Output the (X, Y) coordinate of the center of the cell containing the given text.  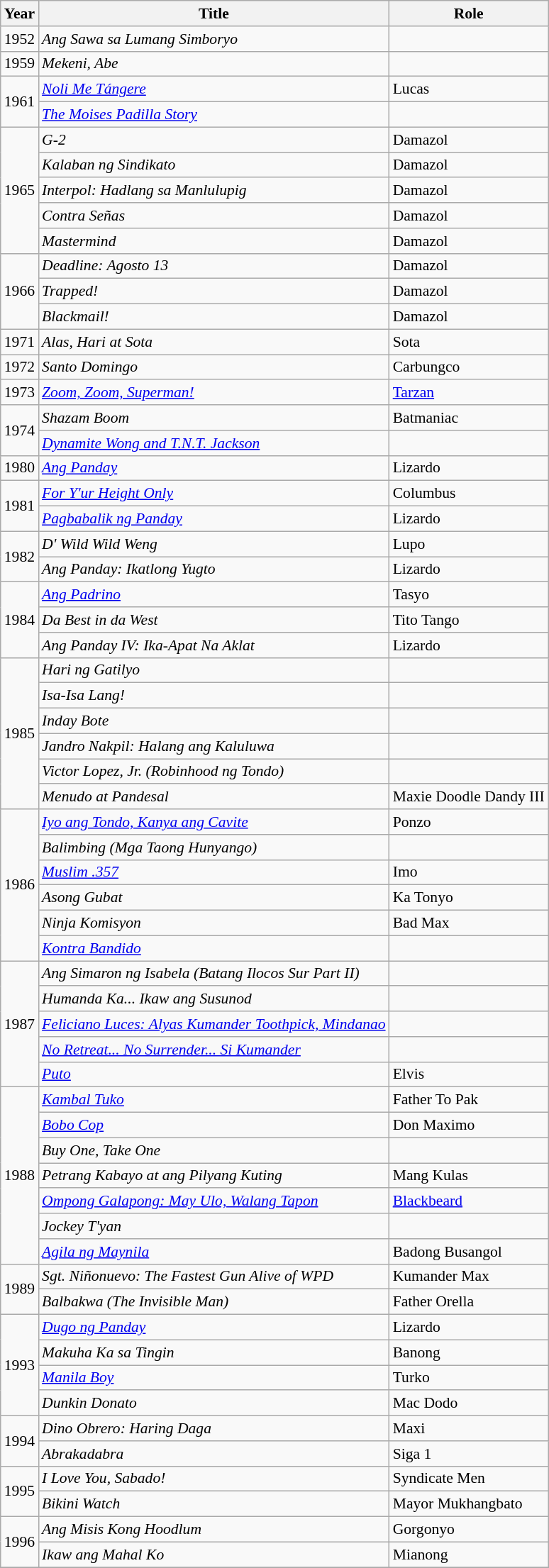
Dugo ng Panday (214, 1328)
1961 (20, 102)
Columbus (469, 494)
1974 (20, 430)
Father Orella (469, 1302)
Kalaban ng Sindikato (214, 165)
Bobo Cop (214, 1125)
Deadline: Agosto 13 (214, 266)
Maxie Doodle Dandy III (469, 797)
Year (20, 13)
Sota (469, 342)
Hari ng Gatilyo (214, 670)
Agila ng Maynila (214, 1252)
Elvis (469, 1074)
Maxi (469, 1428)
Lucas (469, 89)
Dynamite Wong and T.N.T. Jackson (214, 443)
Tarzan (469, 393)
Alas, Hari at Sota (214, 342)
Noli Me Tángere (214, 89)
Bad Max (469, 923)
Muslim .357 (214, 872)
Petrang Kabayo at ang Pilyang Kuting (214, 1176)
Buy One, Take One (214, 1150)
Asong Gubat (214, 898)
Mianong (469, 1555)
Isa-Isa Lang! (214, 696)
Role (469, 13)
Pagbabalik ng Panday (214, 519)
Kontra Bandido (214, 948)
Ninja Komisyon (214, 923)
1959 (20, 64)
1988 (20, 1176)
Santo Domingo (214, 367)
Kambal Tuko (214, 1100)
Ikaw ang Mahal Ko (214, 1555)
1989 (20, 1289)
Puto (214, 1074)
Mastermind (214, 241)
No Retreat... No Surrender... Si Kumander (214, 1050)
Feliciano Luces: Alyas Kumander Toothpick, Mindanao (214, 1024)
Ang Padrino (214, 595)
Mekeni, Abe (214, 64)
1996 (20, 1542)
1980 (20, 468)
Mang Kulas (469, 1176)
Ang Panday (214, 468)
Mayor Mukhangbato (469, 1504)
Carbungco (469, 367)
Dino Obrero: Haring Daga (214, 1428)
Sgt. Niñonuevo: The Fastest Gun Alive of WPD (214, 1277)
Bikini Watch (214, 1504)
1972 (20, 367)
Tito Tango (469, 620)
Title (214, 13)
For Y'ur Height Only (214, 494)
1971 (20, 342)
Zoom, Zoom, Superman! (214, 393)
Ompong Galapong: May Ulo, Walang Tapon (214, 1201)
Iyo ang Tondo, Kanya ang Cavite (214, 822)
Syndicate Men (469, 1479)
Humanda Ka... Ikaw ang Susunod (214, 999)
1982 (20, 556)
Banong (469, 1352)
Shazam Boom (214, 418)
Victor Lopez, Jr. (Robinhood ng Tondo) (214, 772)
Manila Boy (214, 1378)
Contra Señas (214, 216)
Jandro Nakpil: Halang ang Kaluluwa (214, 746)
Kumander Max (469, 1277)
Gorgonyo (469, 1530)
Balbakwa (The Invisible Man) (214, 1302)
Blackmail! (214, 317)
Inday Bote (214, 721)
Ka Tonyo (469, 898)
Blackbeard (469, 1201)
Lupo (469, 544)
1986 (20, 885)
Ang Simaron ng Isabela (Batang Ilocos Sur Part II) (214, 974)
Imo (469, 872)
Father To Pak (469, 1100)
Menudo at Pandesal (214, 797)
Makuha Ka sa Tingin (214, 1352)
1994 (20, 1441)
Ang Panday IV: Ika-Apat Na Aklat (214, 645)
G-2 (214, 140)
Turko (469, 1378)
1952 (20, 39)
Ang Sawa sa Lumang Simboryo (214, 39)
Abrakadabra (214, 1454)
Ang Panday: Ikatlong Yugto (214, 569)
Ang Misis Kong Hoodlum (214, 1530)
Balimbing (Mga Taong Hunyango) (214, 847)
1966 (20, 291)
I Love You, Sabado! (214, 1479)
1985 (20, 733)
Interpol: Hadlang sa Manlulupig (214, 191)
Jockey T'yan (214, 1226)
Ponzo (469, 822)
1981 (20, 506)
1965 (20, 190)
Dunkin Donato (214, 1403)
1993 (20, 1365)
Tasyo (469, 595)
1995 (20, 1491)
Batmaniac (469, 418)
Mac Dodo (469, 1403)
1973 (20, 393)
Badong Busangol (469, 1252)
D' Wild Wild Weng (214, 544)
1984 (20, 620)
1987 (20, 1024)
Da Best in da West (214, 620)
Don Maximo (469, 1125)
The Moises Padilla Story (214, 115)
Trapped! (214, 291)
Siga 1 (469, 1454)
